Find where the given text appears and provide that cell's center as [X, Y] coordinate. 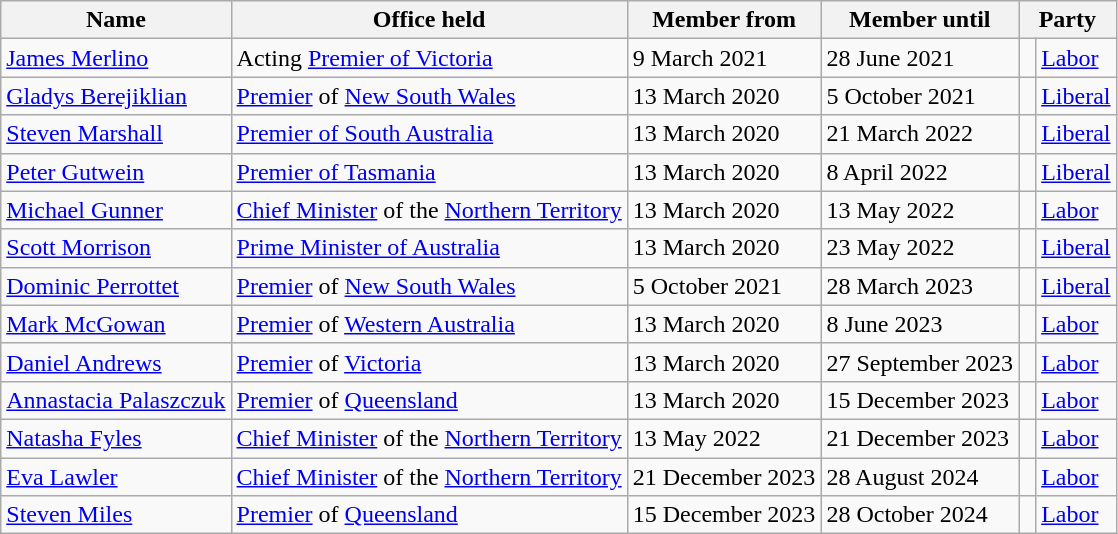
28 August 2024 [920, 477]
8 April 2022 [920, 172]
Natasha Fyles [116, 438]
Acting Premier of Victoria [429, 58]
9 March 2021 [724, 58]
Mark McGowan [116, 324]
28 October 2024 [920, 515]
Premier of Western Australia [429, 324]
Annastacia Palaszczuk [116, 400]
Eva Lawler [116, 477]
27 September 2023 [920, 362]
James Merlino [116, 58]
Premier of Tasmania [429, 172]
Dominic Perrottet [116, 286]
8 June 2023 [920, 324]
Michael Gunner [116, 210]
Steven Marshall [116, 134]
Scott Morrison [116, 248]
Party [1068, 20]
Prime Minister of Australia [429, 248]
28 March 2023 [920, 286]
Gladys Berejiklian [116, 96]
Premier of Victoria [429, 362]
Premier of South Australia [429, 134]
28 June 2021 [920, 58]
Office held [429, 20]
Steven Miles [116, 515]
Member from [724, 20]
Name [116, 20]
23 May 2022 [920, 248]
Member until [920, 20]
21 March 2022 [920, 134]
Daniel Andrews [116, 362]
Peter Gutwein [116, 172]
